Search for the cell housing the specified text and yield its (X, Y) center coordinate. 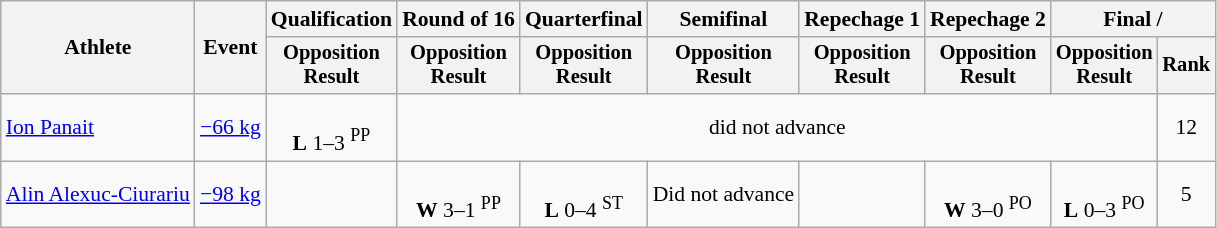
Athlete (98, 48)
Qualification (332, 19)
Repechage 2 (988, 19)
L 0–4 ST (584, 194)
L 1–3 PP (332, 128)
Final / (1133, 19)
L 0–3 PO (1104, 194)
Alin Alexuc-Ciurariu (98, 194)
−98 kg (230, 194)
W 3–0 PO (988, 194)
Repechage 1 (862, 19)
did not advance (777, 128)
Semifinal (724, 19)
−66 kg (230, 128)
Rank (1186, 66)
Did not advance (724, 194)
5 (1186, 194)
Round of 16 (458, 19)
W 3–1 PP (458, 194)
Event (230, 48)
Ion Panait (98, 128)
12 (1186, 128)
Quarterfinal (584, 19)
